Locate the cell with the specified text and output its (X, Y) center coordinate. 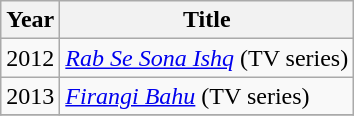
Title (207, 20)
2013 (30, 96)
2012 (30, 58)
Firangi Bahu (TV series) (207, 96)
Year (30, 20)
Rab Se Sona Ishq (TV series) (207, 58)
